Detect which cell encompasses the target text, then output its [X, Y] center coordinate. 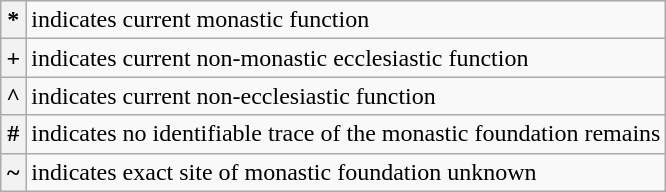
indicates exact site of monastic foundation unknown [346, 172]
indicates current non-ecclesiastic function [346, 96]
indicates current monastic function [346, 20]
+ [14, 58]
# [14, 134]
^ [14, 96]
indicates current non-monastic ecclesiastic function [346, 58]
* [14, 20]
~ [14, 172]
indicates no identifiable trace of the monastic foundation remains [346, 134]
